Locate the cell with the specified text and output its [x, y] center coordinate. 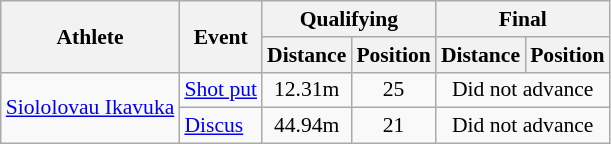
44.94m [306, 126]
Event [220, 36]
Final [523, 19]
Shot put [220, 90]
25 [393, 90]
Siololovau Ikavuka [90, 108]
21 [393, 126]
Qualifying [349, 19]
Athlete [90, 36]
12.31m [306, 90]
Discus [220, 126]
